Return the [X, Y] coordinate for the center point of the cell that contains the specified text.  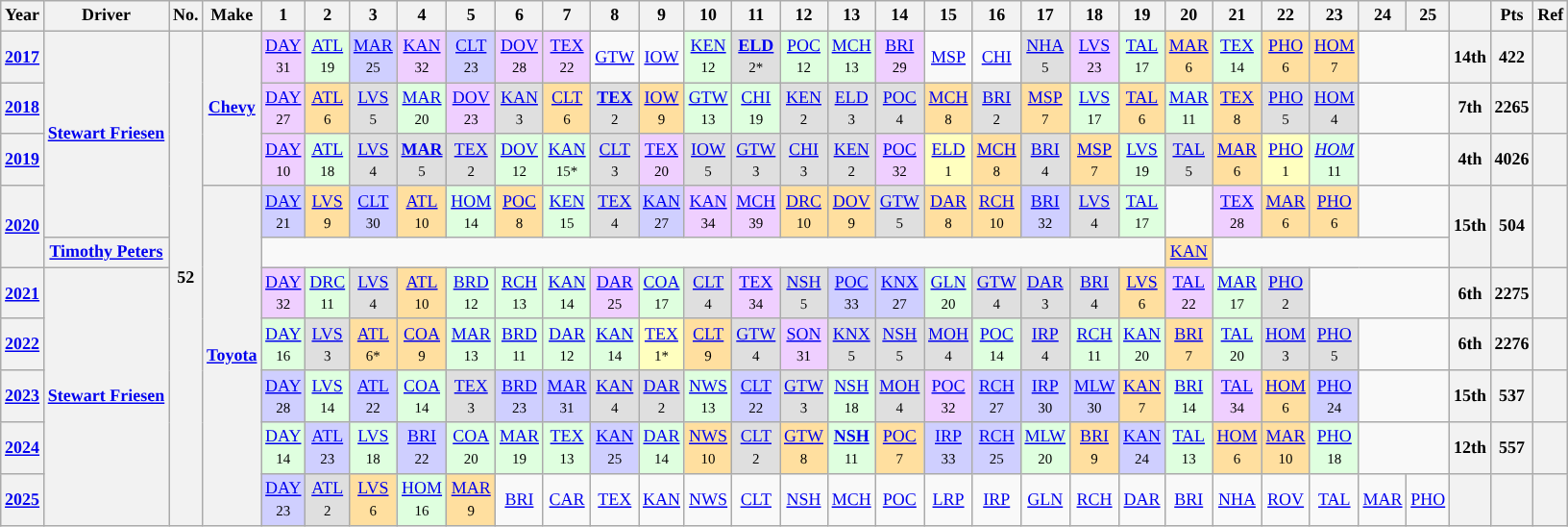
CLT [756, 499]
MAR11 [1188, 109]
MAR5 [422, 160]
TEX3 [471, 396]
ATL22 [374, 396]
15 [949, 15]
7 [567, 15]
IOW [662, 57]
KNX5 [851, 344]
52 [186, 278]
DAR12 [567, 344]
LVS18 [374, 448]
TAL22 [1188, 293]
PHO 5 [1334, 344]
CHI19 [756, 109]
KAN4 [615, 396]
MAR31 [567, 396]
7th [1470, 109]
ELD3 [851, 109]
POC [899, 499]
NSH18 [851, 396]
2017 [23, 57]
DAR8 [949, 212]
NWS10 [708, 448]
DAY16 [283, 344]
4th [1470, 160]
CLT23 [471, 57]
CLT30 [374, 212]
DAY27 [283, 109]
RCH27 [996, 396]
GLN20 [949, 293]
LVS19 [1142, 160]
POC33 [851, 293]
TEX4 [615, 212]
COA20 [471, 448]
BRD12 [471, 293]
RCH13 [520, 293]
ATL6* [374, 344]
COA14 [422, 396]
9 [662, 15]
2024 [23, 448]
BRI9 [1093, 448]
TAL13 [1188, 448]
13 [851, 15]
POC12 [804, 57]
DOV12 [520, 160]
5 [471, 15]
DOV23 [471, 109]
DAY28 [283, 396]
MAR9 [471, 499]
ATL23 [328, 448]
BRI29 [899, 57]
PHO2 [1286, 293]
20 [1188, 15]
KAN24 [1142, 448]
POC8 [520, 212]
DRC10 [804, 212]
MAR [1383, 499]
MAR10 [1286, 448]
Timothy Peters [106, 252]
CLT9 [708, 344]
422 [1512, 57]
BRI32 [1045, 212]
21 [1237, 15]
POC4 [899, 109]
TAL34 [1237, 396]
MCH13 [851, 57]
14 [899, 15]
2022 [23, 344]
4 [422, 15]
LVS23 [1093, 57]
2023 [23, 396]
11 [756, 15]
1 [283, 15]
KNX27 [899, 293]
2019 [23, 160]
TEX1* [662, 344]
2276 [1512, 344]
Chevy [233, 108]
LVS9 [328, 212]
TEX13 [567, 448]
DAR2 [662, 396]
504 [1512, 227]
MLW20 [1045, 448]
Driver [106, 15]
557 [1512, 448]
DAY32 [283, 293]
NWS [708, 499]
2021 [23, 293]
RCH10 [996, 212]
2018 [23, 109]
17 [1045, 15]
24 [1383, 15]
14th [1470, 57]
IRP33 [949, 448]
KAN15* [567, 160]
MSP [949, 57]
BRI2 [996, 109]
CHI3 [804, 160]
No. [186, 15]
IRP [996, 499]
NSH [804, 499]
2020 [23, 227]
BRI22 [422, 448]
537 [1512, 396]
IOW9 [662, 109]
TEX22 [567, 57]
KAN25 [615, 448]
TAL5 [1188, 160]
ATL19 [328, 57]
DAY14 [283, 448]
Toyota [233, 356]
ATL2 [328, 499]
DOV28 [520, 57]
KEN12 [708, 57]
TEX8 [1237, 109]
TAL6 [1142, 109]
RCH [1093, 499]
RCH25 [996, 448]
BRI7 [1188, 344]
KAN7 [1142, 396]
LVS14 [328, 396]
LVS17 [1093, 109]
TEX [615, 499]
PHO24 [1334, 396]
2265 [1512, 109]
3 [374, 15]
DAY21 [283, 212]
HOM 3 [1286, 344]
22 [1286, 15]
CLT6 [567, 109]
CLT3 [615, 160]
DOV9 [851, 212]
Ref [1551, 15]
NSH11 [851, 448]
6 [520, 15]
LRP [949, 499]
PHO1 [1286, 160]
GTW8 [804, 448]
Make [233, 15]
DAY23 [283, 499]
KAN27 [662, 212]
KAN3 [520, 109]
12th [1470, 448]
Pts [1512, 15]
BRI14 [1188, 396]
KAN32 [422, 57]
GLN [1045, 499]
COA17 [662, 293]
NWS13 [708, 396]
CLT22 [756, 396]
DAR [1142, 499]
DAR25 [615, 293]
HOM4 [1334, 109]
CAR [567, 499]
2025 [23, 499]
MAR25 [374, 57]
8 [615, 15]
SON31 [804, 344]
PHO5 [1286, 109]
12 [804, 15]
HOM11 [1334, 160]
Year [23, 15]
TEX28 [1237, 212]
MAR20 [422, 109]
HOM7 [1334, 57]
TEX14 [1237, 57]
GTW5 [899, 212]
LVS5 [374, 109]
CLT4 [708, 293]
MAR13 [471, 344]
25 [1428, 15]
TAL [1334, 499]
GTW [615, 57]
BRD23 [520, 396]
23 [1334, 15]
2275 [1512, 293]
2 [328, 15]
TAL 20 [1237, 344]
MCH39 [756, 212]
MLW30 [1093, 396]
KEN15 [567, 212]
HOM14 [471, 212]
IRP30 [1045, 396]
16 [996, 15]
MAR17 [1237, 293]
MAR19 [520, 448]
COA9 [422, 344]
TEX34 [756, 293]
KAN20 [1142, 344]
PHO18 [1334, 448]
DAY10 [283, 160]
ATL18 [328, 160]
ELD2* [756, 57]
DAY31 [283, 57]
KAN34 [708, 212]
ROV [1286, 499]
CHI [996, 57]
CLT2 [756, 448]
TEX20 [662, 160]
RCH11 [1093, 344]
ATL6 [328, 109]
4026 [1512, 160]
19 [1142, 15]
DRC11 [328, 293]
LVS3 [328, 344]
18 [1093, 15]
10 [708, 15]
NHA5 [1045, 57]
HOM16 [422, 499]
GTW13 [708, 109]
POC7 [899, 448]
BRD11 [520, 344]
ELD1 [949, 160]
PHO [1428, 499]
IOW5 [708, 160]
POC14 [996, 344]
MCH [851, 499]
DAR3 [1045, 293]
DAR14 [662, 448]
NHA [1237, 499]
IRP4 [1045, 344]
